Locate the cell with the specified text and output its (x, y) center coordinate. 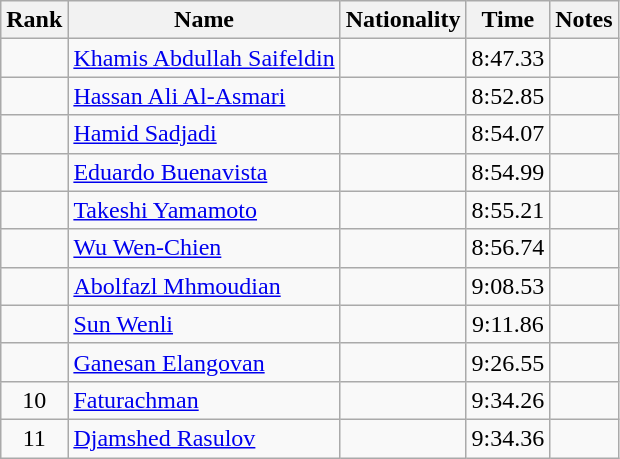
Wu Wen-Chien (204, 248)
Time (508, 20)
9:34.26 (508, 400)
Hamid Sadjadi (204, 134)
9:08.53 (508, 286)
Hassan Ali Al-Asmari (204, 96)
8:47.33 (508, 58)
8:55.21 (508, 210)
Eduardo Buenavista (204, 172)
Notes (584, 20)
Rank (34, 20)
8:54.99 (508, 172)
8:54.07 (508, 134)
9:26.55 (508, 362)
Ganesan Elangovan (204, 362)
Djamshed Rasulov (204, 438)
Khamis Abdullah Saifeldin (204, 58)
Abolfazl Mhmoudian (204, 286)
9:34.36 (508, 438)
8:52.85 (508, 96)
Name (204, 20)
11 (34, 438)
Nationality (403, 20)
Sun Wenli (204, 324)
Faturachman (204, 400)
10 (34, 400)
Takeshi Yamamoto (204, 210)
8:56.74 (508, 248)
9:11.86 (508, 324)
